Determine the [X, Y] coordinate at the center of the cell enclosing the given text.  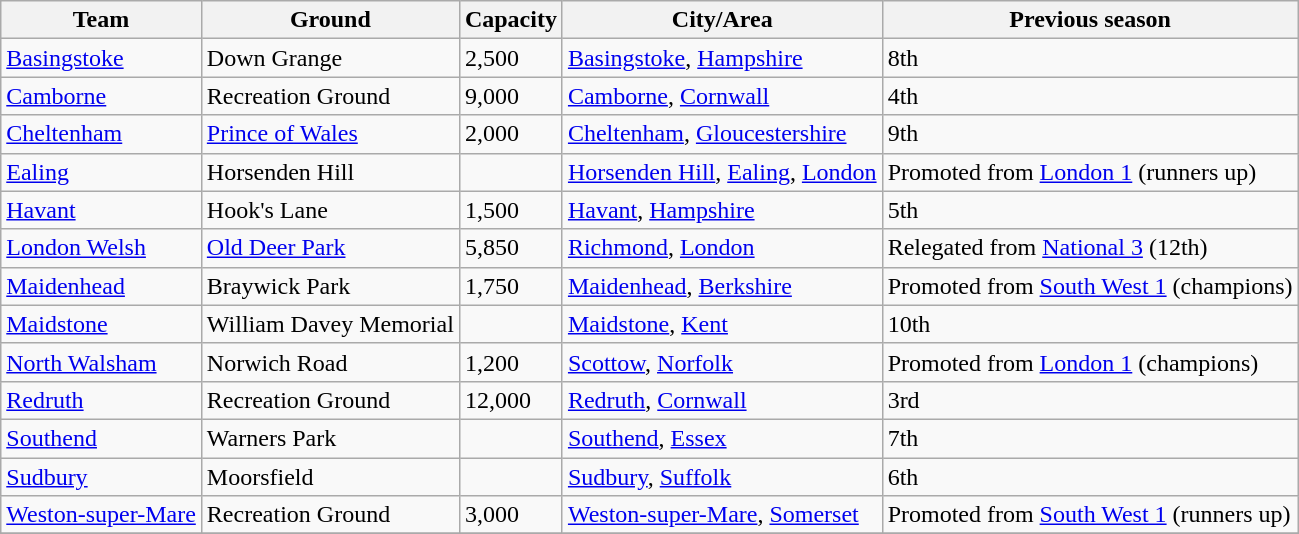
5,850 [510, 248]
4th [1090, 96]
2,000 [510, 134]
Cheltenham, Gloucestershire [722, 134]
Maidenhead, Berkshire [722, 286]
Redruth, Cornwall [722, 400]
9th [1090, 134]
1,750 [510, 286]
Braywick Park [330, 286]
2,500 [510, 58]
William Davey Memorial [330, 324]
Weston-super-Mare [102, 515]
1,200 [510, 362]
Promoted from South West 1 (champions) [1090, 286]
Down Grange [330, 58]
Relegated from National 3 (12th) [1090, 248]
Norwich Road [330, 362]
Capacity [510, 20]
Redruth [102, 400]
Camborne, Cornwall [722, 96]
9,000 [510, 96]
10th [1090, 324]
Basingstoke [102, 58]
Ground [330, 20]
Team [102, 20]
7th [1090, 438]
Havant, Hampshire [722, 210]
Promoted from London 1 (runners up) [1090, 172]
City/Area [722, 20]
Southend [102, 438]
Horsenden Hill, Ealing, London [722, 172]
Sudbury, Suffolk [722, 477]
Basingstoke, Hampshire [722, 58]
Previous season [1090, 20]
Richmond, London [722, 248]
Havant [102, 210]
Promoted from London 1 (champions) [1090, 362]
5th [1090, 210]
Maidstone [102, 324]
Warners Park [330, 438]
Southend, Essex [722, 438]
Sudbury [102, 477]
Camborne [102, 96]
Hook's Lane [330, 210]
North Walsham [102, 362]
Weston-super-Mare, Somerset [722, 515]
Maidstone, Kent [722, 324]
Scottow, Norfolk [722, 362]
3,000 [510, 515]
Maidenhead [102, 286]
Ealing [102, 172]
1,500 [510, 210]
London Welsh [102, 248]
Moorsfield [330, 477]
12,000 [510, 400]
8th [1090, 58]
6th [1090, 477]
Horsenden Hill [330, 172]
Cheltenham [102, 134]
3rd [1090, 400]
Old Deer Park [330, 248]
Prince of Wales [330, 134]
Promoted from South West 1 (runners up) [1090, 515]
